Return the (x, y) coordinate for the center point of the cell that contains the specified text.  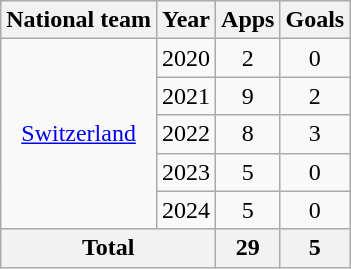
29 (248, 248)
Switzerland (79, 134)
Total (108, 248)
2024 (186, 210)
2022 (186, 134)
2021 (186, 96)
Goals (315, 20)
3 (315, 134)
9 (248, 96)
2023 (186, 172)
Apps (248, 20)
8 (248, 134)
Year (186, 20)
2020 (186, 58)
National team (79, 20)
